Output the [X, Y] coordinate of the center of the cell containing the given text.  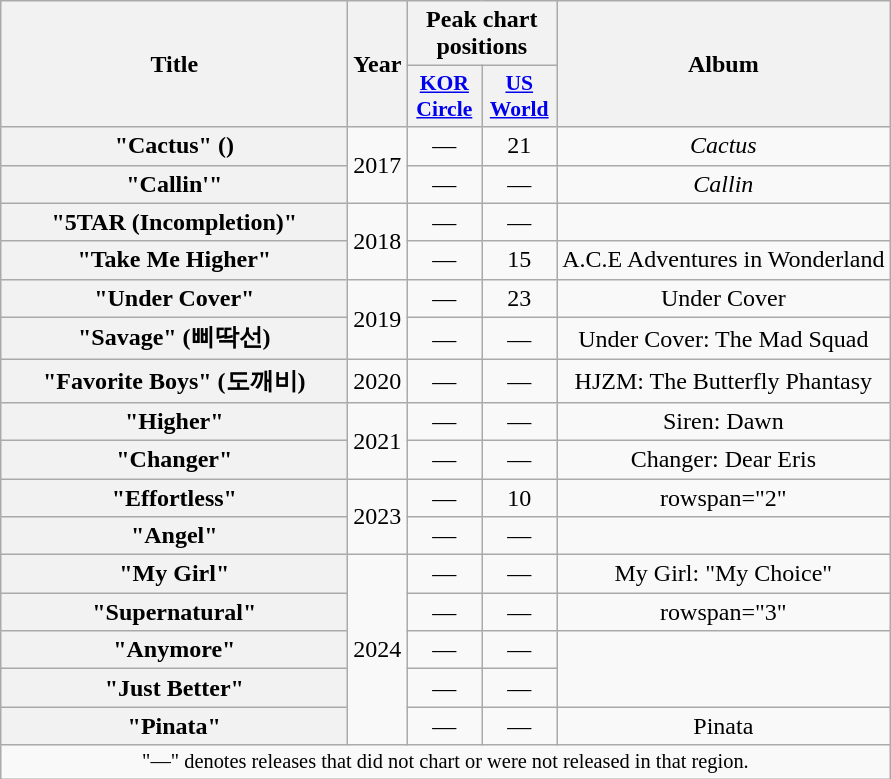
rowspan="2" [724, 497]
"Cactus" () [174, 146]
"Favorite Boys" (도깨비) [174, 382]
Siren: Dawn [724, 421]
"5TAR (Incompletion)" [174, 222]
My Girl: "My Choice" [724, 574]
Callin [724, 184]
"Effortless" [174, 497]
2023 [378, 516]
"Just Better" [174, 688]
15 [520, 260]
Album [724, 64]
"Higher" [174, 421]
US World [520, 96]
"Anymore" [174, 650]
2019 [378, 320]
23 [520, 298]
Cactus [724, 146]
KOR Circle [444, 96]
2017 [378, 165]
2021 [378, 440]
10 [520, 497]
Peak chart positions [482, 34]
2020 [378, 382]
Under Cover [724, 298]
HJZM: The Butterfly Phantasy [724, 382]
Changer: Dear Eris [724, 459]
"—" denotes releases that did not chart or were not released in that region. [446, 762]
"My Girl" [174, 574]
Pinata [724, 726]
"Changer" [174, 459]
rowspan="3" [724, 612]
2018 [378, 241]
"Angel" [174, 536]
A.C.E Adventures in Wonderland [724, 260]
"Supernatural" [174, 612]
Under Cover: The Mad Squad [724, 338]
Year [378, 64]
"Savage" (삐딱선) [174, 338]
"Under Cover" [174, 298]
21 [520, 146]
"Pinata" [174, 726]
"Callin'" [174, 184]
2024 [378, 650]
"Take Me Higher" [174, 260]
Title [174, 64]
